Extract the (X, Y) coordinate from the center of the cell holding the provided text.  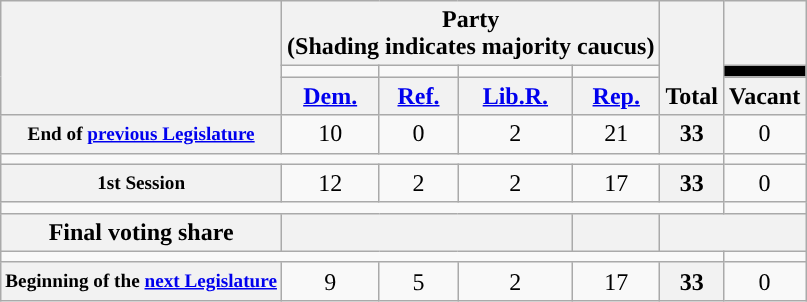
5 (418, 281)
9 (330, 281)
Rep. (616, 96)
Dem. (330, 96)
Beginning of the next Legislature (142, 281)
Total (692, 58)
Vacant (764, 96)
Ref. (418, 96)
10 (330, 134)
Lib.R. (515, 96)
1st Session (142, 183)
21 (616, 134)
End of previous Legislature (142, 134)
Party (Shading indicates majority caucus) (471, 34)
Final voting share (142, 232)
12 (330, 183)
